Find where the given text appears and provide that cell's center as [x, y] coordinate. 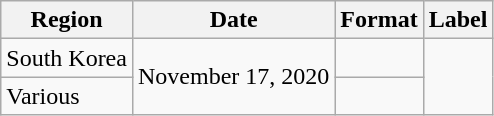
Date [233, 20]
Format [379, 20]
Label [458, 20]
Region [67, 20]
South Korea [67, 58]
November 17, 2020 [233, 77]
Various [67, 96]
